Provide the (X, Y) coordinate of the cell's center where the given text is located.  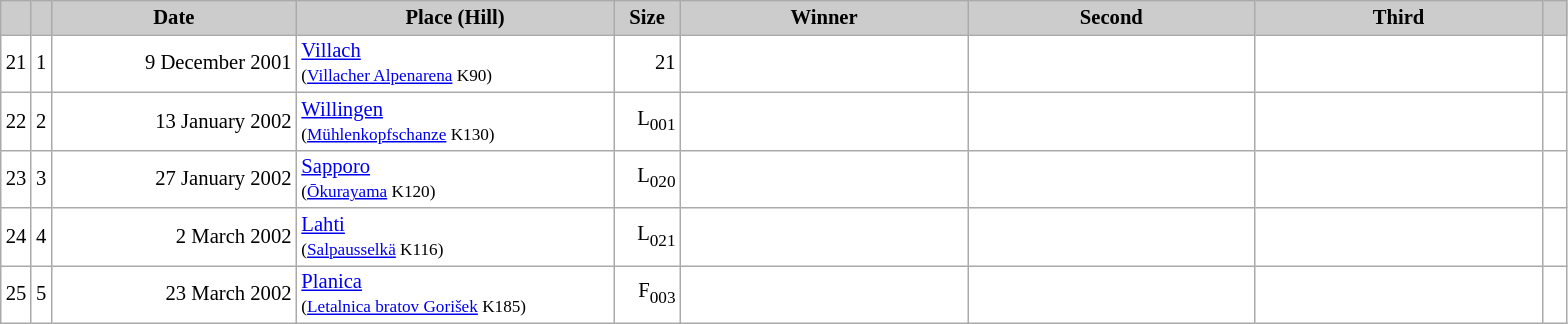
L021 (648, 237)
Willingen(Mühlenkopfschanze K130) (454, 121)
23 March 2002 (174, 294)
1 (41, 63)
27 January 2002 (174, 179)
Villach(Villacher Alpenarena K90) (454, 63)
L020 (648, 179)
9 December 2001 (174, 63)
L001 (648, 121)
Sapporo(Ōkurayama K120) (454, 179)
25 (16, 294)
3 (41, 179)
F003 (648, 294)
22 (16, 121)
Date (174, 17)
Winner (824, 17)
Third (1398, 17)
Planica(Letalnica bratov Gorišek K185) (454, 294)
2 (41, 121)
Second (1112, 17)
2 March 2002 (174, 237)
Size (648, 17)
23 (16, 179)
Lahti(Salpausselkä K116) (454, 237)
4 (41, 237)
Place (Hill) (454, 17)
24 (16, 237)
13 January 2002 (174, 121)
5 (41, 294)
